Detect which cell encompasses the target text, then output its (X, Y) center coordinate. 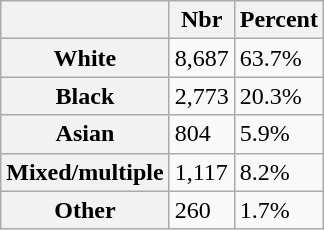
8,687 (202, 58)
Black (85, 96)
Mixed/multiple (85, 172)
1.7% (278, 210)
804 (202, 134)
8.2% (278, 172)
63.7% (278, 58)
Percent (278, 20)
5.9% (278, 134)
2,773 (202, 96)
20.3% (278, 96)
Other (85, 210)
1,117 (202, 172)
260 (202, 210)
Nbr (202, 20)
White (85, 58)
Asian (85, 134)
